Return (x, y) of the center of cell containing provided text 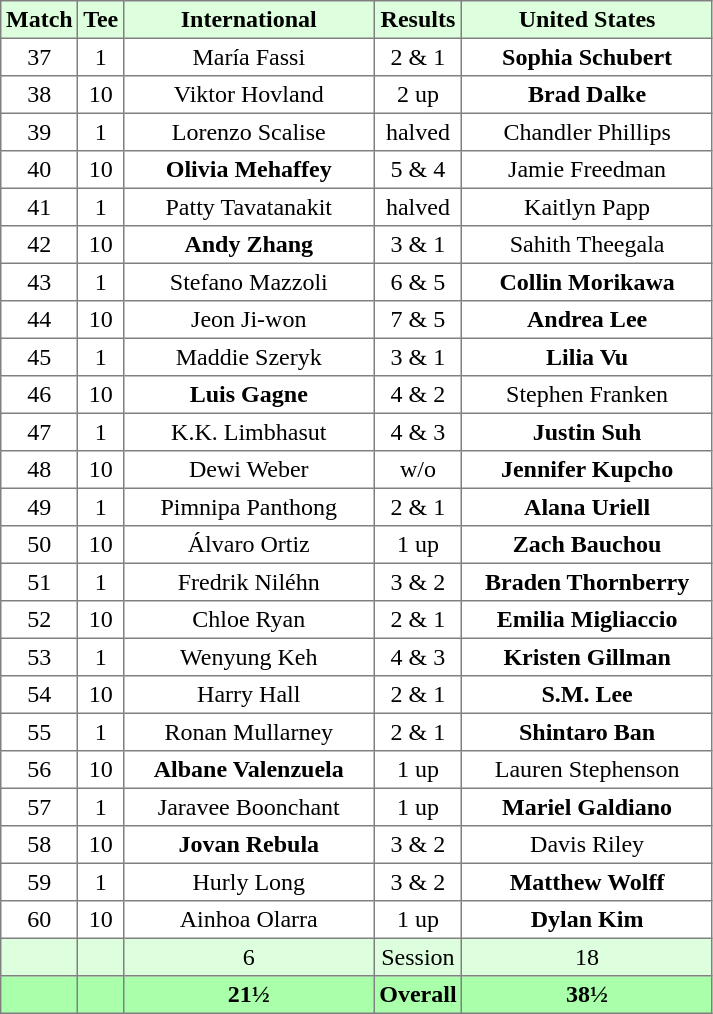
Stefano Mazzoli (249, 282)
58 (40, 845)
50 (40, 545)
Dewi Weber (249, 470)
Patty Tavatanakit (249, 207)
Harry Hall (249, 695)
21½ (249, 995)
Lauren Stephenson (587, 770)
47 (40, 432)
44 (40, 320)
4 & 2 (418, 395)
Luis Gagne (249, 395)
Tee (101, 20)
Jovan Rebula (249, 845)
Emilia Migliaccio (587, 620)
Viktor Hovland (249, 95)
Andy Zhang (249, 245)
Lorenzo Scalise (249, 132)
Davis Riley (587, 845)
40 (40, 170)
Álvaro Ortiz (249, 545)
Mariel Galdiano (587, 807)
Ronan Mullarney (249, 732)
Pimnipa Panthong (249, 507)
43 (40, 282)
Fredrik Niléhn (249, 582)
7 & 5 (418, 320)
Wenyung Keh (249, 657)
Chloe Ryan (249, 620)
Overall (418, 995)
Andrea Lee (587, 320)
53 (40, 657)
Kristen Gillman (587, 657)
Matthew Wolff (587, 882)
60 (40, 920)
International (249, 20)
Albane Valenzuela (249, 770)
Lilia Vu (587, 357)
55 (40, 732)
w/o (418, 470)
6 & 5 (418, 282)
18 (587, 957)
K.K. Limbhasut (249, 432)
52 (40, 620)
Session (418, 957)
Kaitlyn Papp (587, 207)
Jamie Freedman (587, 170)
5 & 4 (418, 170)
Results (418, 20)
57 (40, 807)
Dylan Kim (587, 920)
Jennifer Kupcho (587, 470)
39 (40, 132)
Maddie Szeryk (249, 357)
María Fassi (249, 57)
Jaravee Boonchant (249, 807)
Hurly Long (249, 882)
2 up (418, 95)
Olivia Mehaffey (249, 170)
45 (40, 357)
Shintaro Ban (587, 732)
Chandler Phillips (587, 132)
6 (249, 957)
Justin Suh (587, 432)
Zach Bauchou (587, 545)
38 (40, 95)
46 (40, 395)
41 (40, 207)
United States (587, 20)
Brad Dalke (587, 95)
48 (40, 470)
Stephen Franken (587, 395)
49 (40, 507)
Match (40, 20)
59 (40, 882)
56 (40, 770)
54 (40, 695)
Ainhoa Olarra (249, 920)
Jeon Ji-won (249, 320)
42 (40, 245)
Alana Uriell (587, 507)
Braden Thornberry (587, 582)
51 (40, 582)
Sahith Theegala (587, 245)
S.M. Lee (587, 695)
Collin Morikawa (587, 282)
37 (40, 57)
Sophia Schubert (587, 57)
38½ (587, 995)
